Output the (X, Y) coordinate of the center of the cell containing the given text.  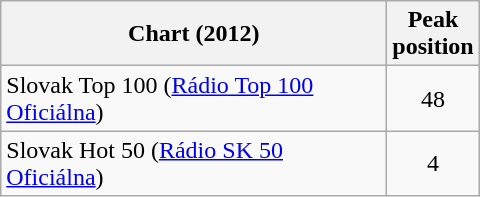
48 (433, 98)
Chart (2012) (194, 34)
4 (433, 164)
Slovak Top 100 (Rádio Top 100 Oficiálna) (194, 98)
Peakposition (433, 34)
Slovak Hot 50 (Rádio SK 50 Oficiálna) (194, 164)
